Output the [X, Y] coordinate of the center of the cell containing the given text.  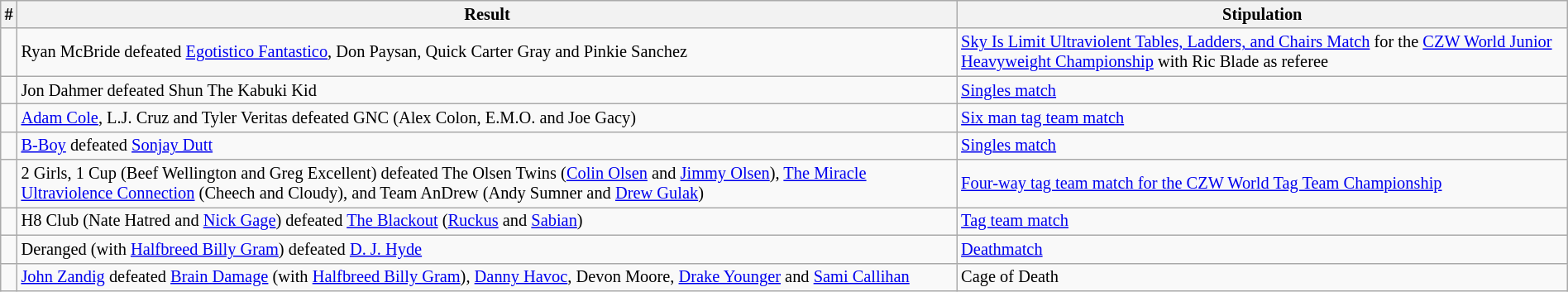
B-Boy defeated Sonjay Dutt [488, 146]
Cage of Death [1262, 277]
Jon Dahmer defeated Shun The Kabuki Kid [488, 90]
# [9, 14]
Tag team match [1262, 221]
Four-way tag team match for the CZW World Tag Team Championship [1262, 184]
Deathmatch [1262, 249]
Deranged (with Halfbreed Billy Gram) defeated D. J. Hyde [488, 249]
Sky Is Limit Ultraviolent Tables, Ladders, and Chairs Match for the CZW World Junior Heavyweight Championship with Ric Blade as referee [1262, 52]
Six man tag team match [1262, 117]
H8 Club (Nate Hatred and Nick Gage) defeated The Blackout (Ruckus and Sabian) [488, 221]
John Zandig defeated Brain Damage (with Halfbreed Billy Gram), Danny Havoc, Devon Moore, Drake Younger and Sami Callihan [488, 277]
Result [488, 14]
Adam Cole, L.J. Cruz and Tyler Veritas defeated GNC (Alex Colon, E.M.O. and Joe Gacy) [488, 117]
Stipulation [1262, 14]
Ryan McBride defeated Egotistico Fantastico, Don Paysan, Quick Carter Gray and Pinkie Sanchez [488, 52]
